Detect which cell encompasses the target text, then output its [x, y] center coordinate. 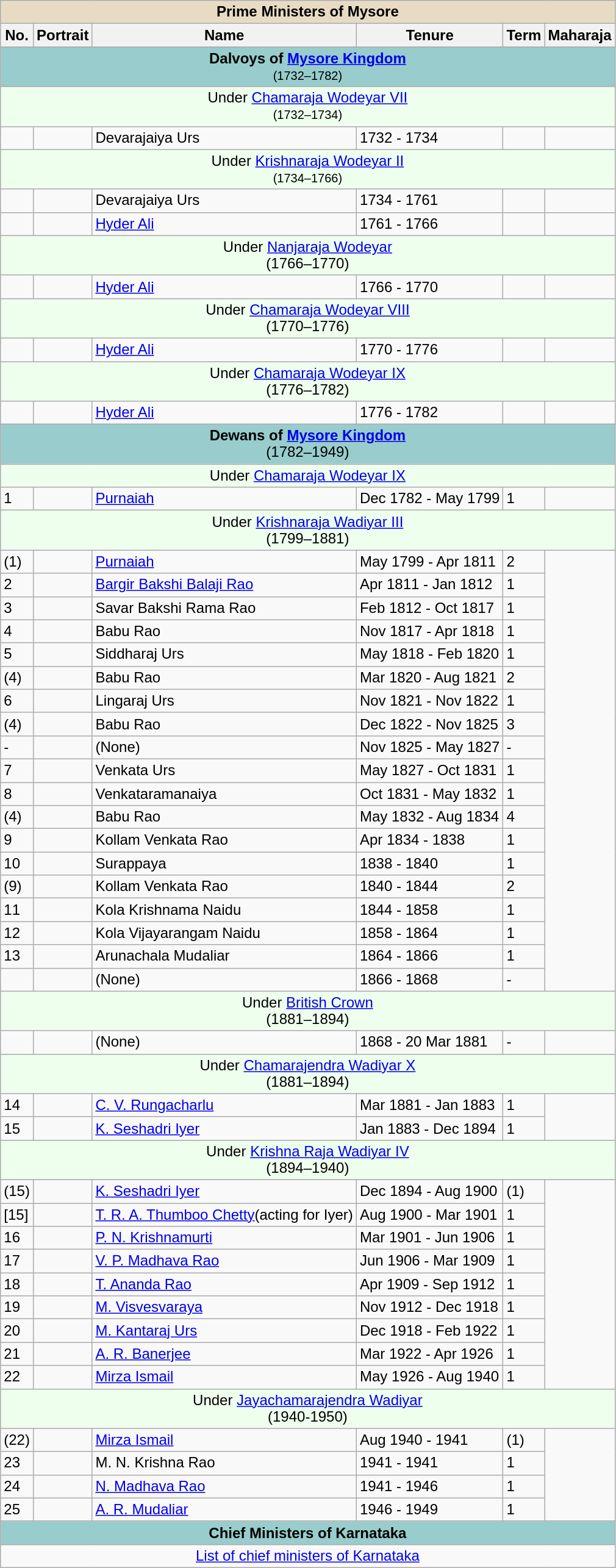
N. Madhava Rao [224, 1486]
T. Ananda Rao [224, 1284]
Apr 1834 - 1838 [429, 840]
19 [17, 1308]
21 [17, 1354]
List of chief ministers of Karnataka [307, 1556]
Under Chamaraja Wodeyar IX [307, 476]
Nov 1825 - May 1827 [429, 747]
Feb 1812 - Oct 1817 [429, 608]
Under Nanjaraja Wodeyar(1766–1770) [307, 255]
1776 - 1782 [429, 413]
1770 - 1776 [429, 349]
13 [17, 956]
Arunachala Mudaliar [224, 956]
1946 - 1949 [429, 1509]
Bargir Bakshi Balaji Rao [224, 585]
Under Chamaraja Wodeyar IX(1776–1782) [307, 381]
Name [224, 35]
1941 - 1946 [429, 1486]
Under Chamarajendra Wadiyar X(1881–1894) [307, 1073]
Lingaraj Urs [224, 701]
9 [17, 840]
22 [17, 1377]
1864 - 1866 [429, 956]
(9) [17, 887]
1840 - 1844 [429, 887]
Prime Ministers of Mysore [307, 12]
10 [17, 864]
Under Jayachamarajendra Wadiyar(1940-1950) [307, 1409]
17 [17, 1261]
Dec 1918 - Feb 1922 [429, 1331]
May 1799 - Apr 1811 [429, 562]
Mar 1881 - Jan 1883 [429, 1105]
12 [17, 933]
Dec 1782 - May 1799 [429, 499]
Maharaja [579, 35]
Nov 1817 - Apr 1818 [429, 631]
Kola Vijayarangam Naidu [224, 933]
Term [524, 35]
Under Chamaraja Wodeyar VII(1732–1734) [307, 106]
(22) [17, 1440]
5 [17, 654]
Mar 1901 - Jun 1906 [429, 1238]
Mar 1820 - Aug 1821 [429, 678]
15 [17, 1128]
M. Visvesvaraya [224, 1308]
16 [17, 1238]
18 [17, 1284]
Venkata Urs [224, 770]
Portrait [62, 35]
Chief Ministers of Karnataka [307, 1533]
8 [17, 793]
P. N. Krishnamurti [224, 1238]
May 1827 - Oct 1831 [429, 770]
1868 - 20 Mar 1881 [429, 1042]
1732 - 1734 [429, 138]
No. [17, 35]
7 [17, 770]
T. R. A. Thumboo Chetty(acting for Iyer) [224, 1214]
20 [17, 1331]
May 1818 - Feb 1820 [429, 654]
Nov 1912 - Dec 1918 [429, 1308]
May 1832 - Aug 1834 [429, 817]
Kola Krishnama Naidu [224, 910]
1838 - 1840 [429, 864]
Apr 1909 - Sep 1912 [429, 1284]
A. R. Banerjee [224, 1354]
Under Krishnaraja Wodeyar II(1734–1766) [307, 170]
1761 - 1766 [429, 224]
1941 - 1941 [429, 1463]
25 [17, 1509]
Aug 1900 - Mar 1901 [429, 1214]
Jan 1883 - Dec 1894 [429, 1128]
C. V. Rungacharlu [224, 1105]
6 [17, 701]
M. N. Krishna Rao [224, 1463]
23 [17, 1463]
A. R. Mudaliar [224, 1509]
14 [17, 1105]
May 1926 - Aug 1940 [429, 1377]
Under Chamaraja Wodeyar VIII(1770–1776) [307, 318]
Dalvoys of Mysore Kingdom(1732–1782) [307, 67]
Nov 1821 - Nov 1822 [429, 701]
Venkataramanaiya [224, 793]
Aug 1940 - 1941 [429, 1440]
Dec 1822 - Nov 1825 [429, 724]
24 [17, 1486]
Savar Bakshi Rama Rao [224, 608]
Surappaya [224, 864]
M. Kantaraj Urs [224, 1331]
Mar 1922 - Apr 1926 [429, 1354]
Jun 1906 - Mar 1909 [429, 1261]
Under Krishna Raja Wadiyar IV(1894–1940) [307, 1160]
1866 - 1868 [429, 979]
Oct 1831 - May 1832 [429, 793]
11 [17, 910]
1844 - 1858 [429, 910]
1858 - 1864 [429, 933]
1734 - 1761 [429, 201]
Tenure [429, 35]
Siddharaj Urs [224, 654]
Under British Crown(1881–1894) [307, 1011]
1766 - 1770 [429, 287]
V. P. Madhava Rao [224, 1261]
(15) [17, 1191]
Under Krishnaraja Wadiyar III(1799–1881) [307, 531]
[15] [17, 1214]
Dewans of Mysore Kingdom(1782–1949) [307, 444]
Apr 1811 - Jan 1812 [429, 585]
Dec 1894 - Aug 1900 [429, 1191]
